Capture the cell that displays the provided text and extract its [x, y] central coordinate. 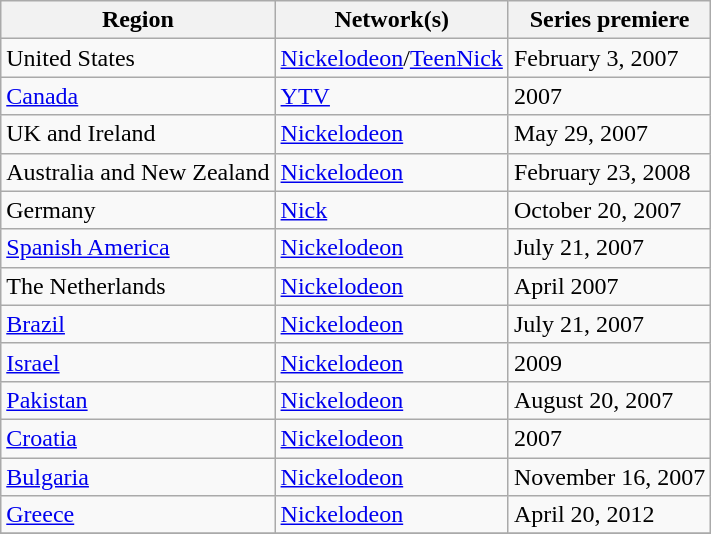
Israel [138, 362]
May 29, 2007 [609, 134]
Croatia [138, 438]
February 23, 2008 [609, 172]
Nick [392, 210]
Region [138, 20]
Brazil [138, 324]
Australia and New Zealand [138, 172]
2009 [609, 362]
Spanish America [138, 248]
Pakistan [138, 400]
February 3, 2007 [609, 58]
Germany [138, 210]
Nickelodeon/TeenNick [392, 58]
Series premiere [609, 20]
April 2007 [609, 286]
November 16, 2007 [609, 477]
Canada [138, 96]
Greece [138, 515]
YTV [392, 96]
April 20, 2012 [609, 515]
October 20, 2007 [609, 210]
United States [138, 58]
The Netherlands [138, 286]
UK and Ireland [138, 134]
Bulgaria [138, 477]
August 20, 2007 [609, 400]
Network(s) [392, 20]
